Capture the cell that displays the provided text and extract its [X, Y] central coordinate. 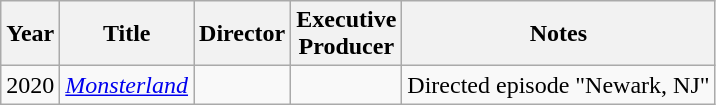
Title [127, 34]
Notes [558, 34]
Director [242, 34]
2020 [30, 85]
ExecutiveProducer [346, 34]
Directed episode "Newark, NJ" [558, 85]
Year [30, 34]
Monsterland [127, 85]
